Scan for the cell matching the given text and deliver its [x, y] coordinate at center. 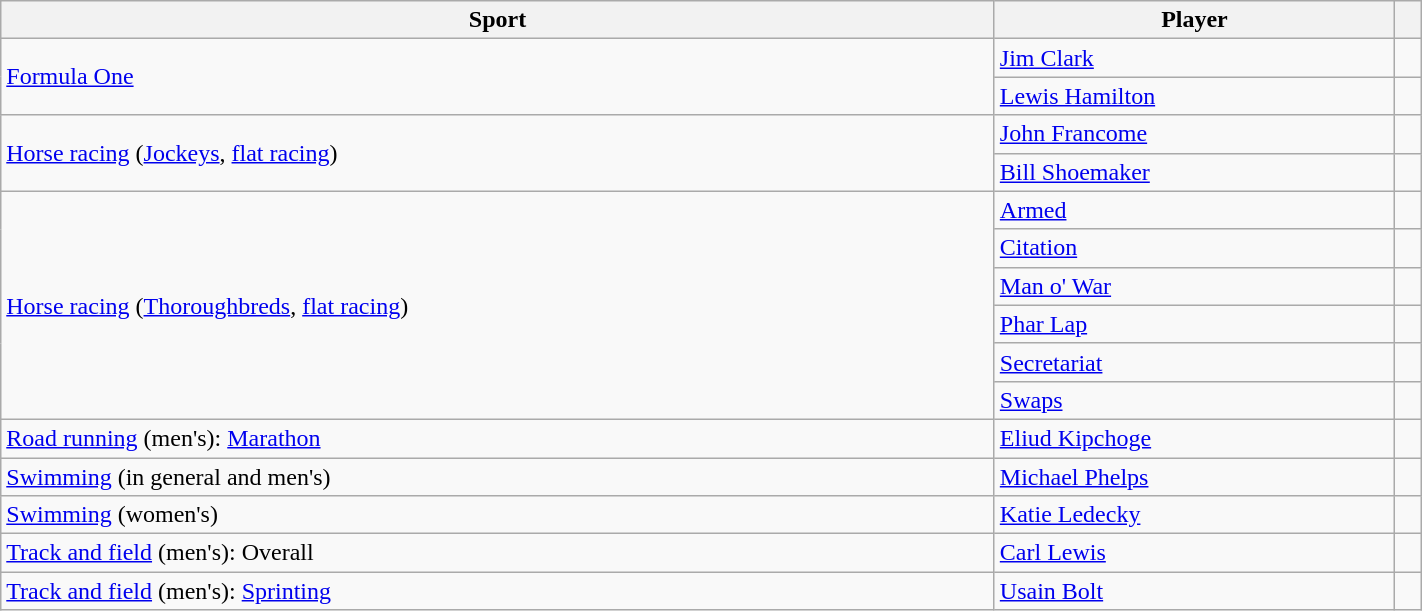
Swimming (in general and men's) [498, 477]
Armed [1194, 210]
Player [1194, 20]
Usain Bolt [1194, 591]
Jim Clark [1194, 58]
Citation [1194, 248]
Horse racing (Jockeys, flat racing) [498, 153]
Man o' War [1194, 286]
Phar Lap [1194, 324]
Carl Lewis [1194, 553]
Michael Phelps [1194, 477]
Secretariat [1194, 362]
Horse racing (Thoroughbreds, flat racing) [498, 305]
Swimming (women's) [498, 515]
Katie Ledecky [1194, 515]
Road running (men's): Marathon [498, 438]
Bill Shoemaker [1194, 172]
Track and field (men's): Overall [498, 553]
Swaps [1194, 400]
Eliud Kipchoge [1194, 438]
Lewis Hamilton [1194, 96]
John Francome [1194, 134]
Formula One [498, 77]
Sport [498, 20]
Track and field (men's): Sprinting [498, 591]
